For the text-containing cell, return its midpoint in (x, y) coordinate format. 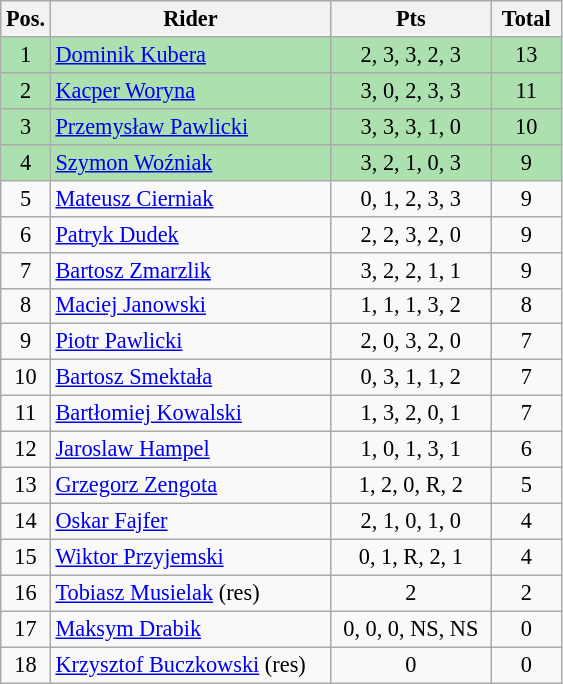
3, 0, 2, 3, 3 (411, 90)
Pts (411, 19)
Bartłomiej Kowalski (190, 414)
1, 0, 1, 3, 1 (411, 450)
Pos. (26, 19)
18 (26, 665)
0, 0, 0, NS, NS (411, 629)
Oskar Fajfer (190, 521)
2, 3, 3, 2, 3 (411, 55)
Rider (190, 19)
Mateusz Cierniak (190, 198)
Grzegorz Zengota (190, 485)
Patryk Dudek (190, 234)
Jaroslaw Hampel (190, 450)
Piotr Pawlicki (190, 342)
Wiktor Przyjemski (190, 557)
0, 3, 1, 1, 2 (411, 378)
1 (26, 55)
3, 2, 1, 0, 3 (411, 162)
3, 3, 3, 1, 0 (411, 126)
Dominik Kubera (190, 55)
Przemysław Pawlicki (190, 126)
2, 0, 3, 2, 0 (411, 342)
15 (26, 557)
1, 2, 0, R, 2 (411, 485)
Kacper Woryna (190, 90)
Szymon Woźniak (190, 162)
2, 2, 3, 2, 0 (411, 234)
0, 1, 2, 3, 3 (411, 198)
0, 1, R, 2, 1 (411, 557)
17 (26, 629)
12 (26, 450)
14 (26, 521)
1, 1, 1, 3, 2 (411, 306)
2, 1, 0, 1, 0 (411, 521)
Krzysztof Buczkowski (res) (190, 665)
1, 3, 2, 0, 1 (411, 414)
3 (26, 126)
16 (26, 593)
Bartosz Smektała (190, 378)
Tobiasz Musielak (res) (190, 593)
3, 2, 2, 1, 1 (411, 270)
Total (526, 19)
Bartosz Zmarzlik (190, 270)
Maciej Janowski (190, 306)
Maksym Drabik (190, 629)
